For the text-containing cell, return its midpoint in [X, Y] coordinate format. 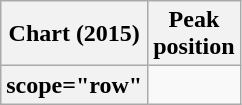
scope="row" [74, 85]
Chart (2015) [74, 34]
Peakposition [194, 34]
